Provide the (X, Y) coordinate of the cell's center where the given text is located.  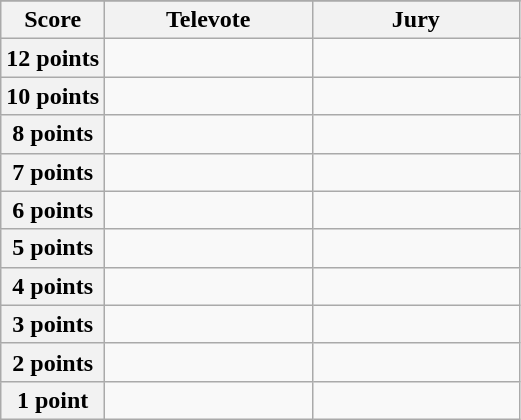
2 points (53, 362)
10 points (53, 96)
Jury (416, 20)
8 points (53, 134)
Televote (209, 20)
12 points (53, 58)
4 points (53, 286)
1 point (53, 400)
3 points (53, 324)
Score (53, 20)
7 points (53, 172)
5 points (53, 248)
6 points (53, 210)
